Capture the cell that displays the provided text and extract its (x, y) central coordinate. 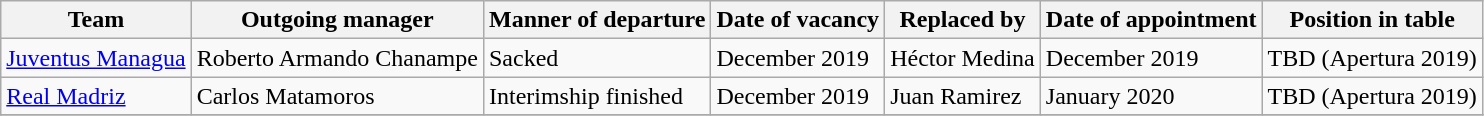
Interimship finished (596, 96)
Juan Ramirez (963, 96)
Outgoing manager (337, 20)
Sacked (596, 58)
Manner of departure (596, 20)
Position in table (1372, 20)
January 2020 (1151, 96)
Team (96, 20)
Roberto Armando Chanampe (337, 58)
Replaced by (963, 20)
Héctor Medina (963, 58)
Real Madriz (96, 96)
Carlos Matamoros (337, 96)
Date of vacancy (798, 20)
Date of appointment (1151, 20)
Juventus Managua (96, 58)
